Identify which cell holds the provided text, then report its [X, Y] central coordinate. 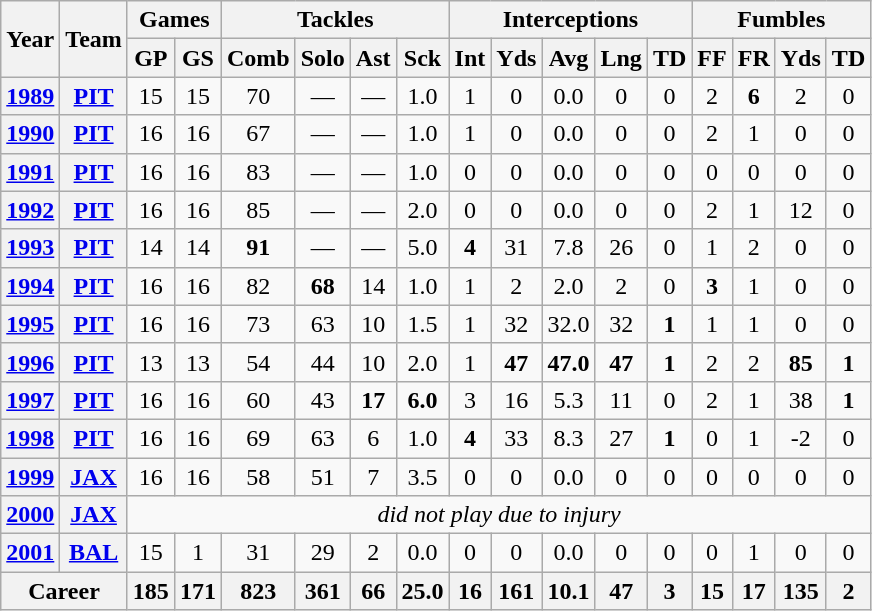
Solo [322, 58]
69 [258, 438]
38 [800, 400]
2000 [30, 515]
171 [198, 591]
6.0 [422, 400]
67 [258, 134]
43 [322, 400]
68 [322, 286]
66 [373, 591]
Games [174, 20]
-2 [800, 438]
1991 [30, 172]
2001 [30, 553]
3.5 [422, 477]
58 [258, 477]
Career [64, 591]
1995 [30, 324]
Team [94, 39]
32.0 [568, 324]
1993 [30, 248]
5.3 [568, 400]
Year [30, 39]
82 [258, 286]
27 [621, 438]
1998 [30, 438]
5.0 [422, 248]
161 [516, 591]
1999 [30, 477]
Ast [373, 58]
51 [322, 477]
7.8 [568, 248]
70 [258, 96]
Interceptions [570, 20]
Tackles [335, 20]
FR [754, 58]
1.5 [422, 324]
54 [258, 362]
FF [712, 58]
823 [258, 591]
Sck [422, 58]
1992 [30, 210]
Comb [258, 58]
26 [621, 248]
11 [621, 400]
12 [800, 210]
29 [322, 553]
1990 [30, 134]
33 [516, 438]
91 [258, 248]
8.3 [568, 438]
Int [470, 58]
361 [322, 591]
1994 [30, 286]
Lng [621, 58]
7 [373, 477]
GP [150, 58]
did not play due to injury [498, 515]
1996 [30, 362]
60 [258, 400]
10.1 [568, 591]
44 [322, 362]
BAL [94, 553]
1997 [30, 400]
Avg [568, 58]
47.0 [568, 362]
GS [198, 58]
73 [258, 324]
Fumbles [782, 20]
1989 [30, 96]
185 [150, 591]
83 [258, 172]
25.0 [422, 591]
135 [800, 591]
